Determine the [X, Y] coordinate at the center of the cell enclosing the given text.  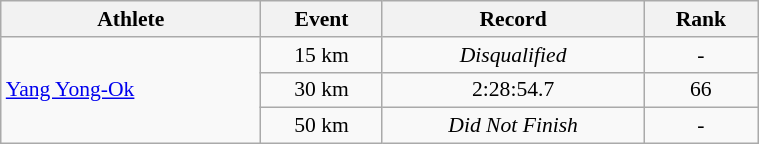
Disqualified [513, 55]
Event [322, 19]
Rank [701, 19]
66 [701, 90]
30 km [322, 90]
Athlete [131, 19]
15 km [322, 55]
Did Not Finish [513, 126]
50 km [322, 126]
2:28:54.7 [513, 90]
Record [513, 19]
Yang Yong-Ok [131, 90]
